For the text-containing cell, return its midpoint in (X, Y) coordinate format. 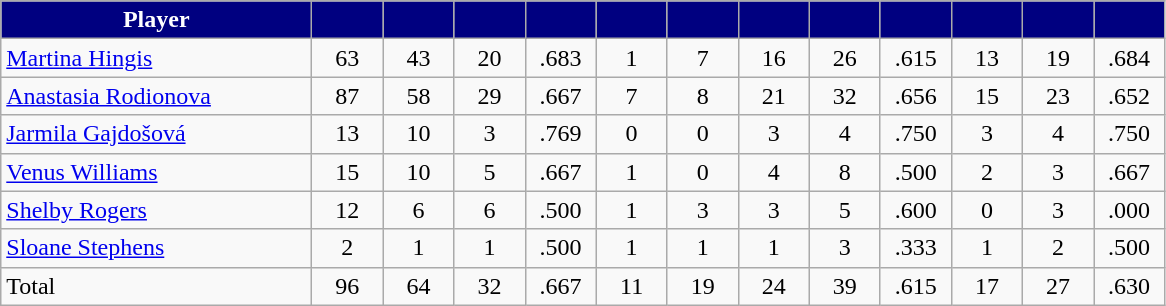
Venus Williams (156, 172)
.000 (1130, 210)
Martina Hingis (156, 58)
26 (844, 58)
39 (844, 286)
Sloane Stephens (156, 248)
Jarmila Gajdošová (156, 134)
96 (348, 286)
.652 (1130, 96)
17 (986, 286)
27 (1058, 286)
12 (348, 210)
11 (632, 286)
.333 (916, 248)
Total (156, 286)
.684 (1130, 58)
.683 (560, 58)
.769 (560, 134)
23 (1058, 96)
16 (774, 58)
63 (348, 58)
58 (418, 96)
Anastasia Rodionova (156, 96)
.656 (916, 96)
29 (490, 96)
87 (348, 96)
20 (490, 58)
Shelby Rogers (156, 210)
.630 (1130, 286)
64 (418, 286)
43 (418, 58)
24 (774, 286)
.600 (916, 210)
Player (156, 20)
21 (774, 96)
